Extract the (x, y) coordinate from the center of the cell holding the provided text.  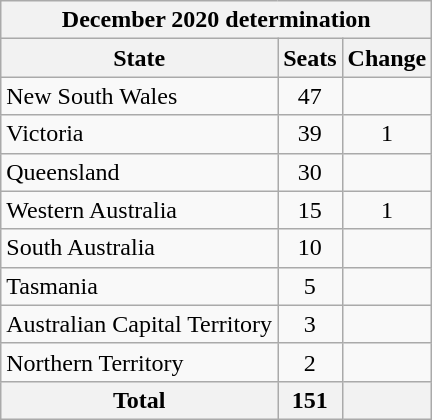
State (140, 58)
New South Wales (140, 96)
10 (310, 248)
39 (310, 134)
Victoria (140, 134)
Tasmania (140, 286)
Change (387, 58)
Queensland (140, 172)
Total (140, 400)
5 (310, 286)
Australian Capital Territory (140, 324)
151 (310, 400)
30 (310, 172)
15 (310, 210)
Western Australia (140, 210)
Seats (310, 58)
47 (310, 96)
South Australia (140, 248)
2 (310, 362)
December 2020 determination (216, 20)
Northern Territory (140, 362)
3 (310, 324)
